Return the (X, Y) coordinate for the center point of the cell that contains the specified text.  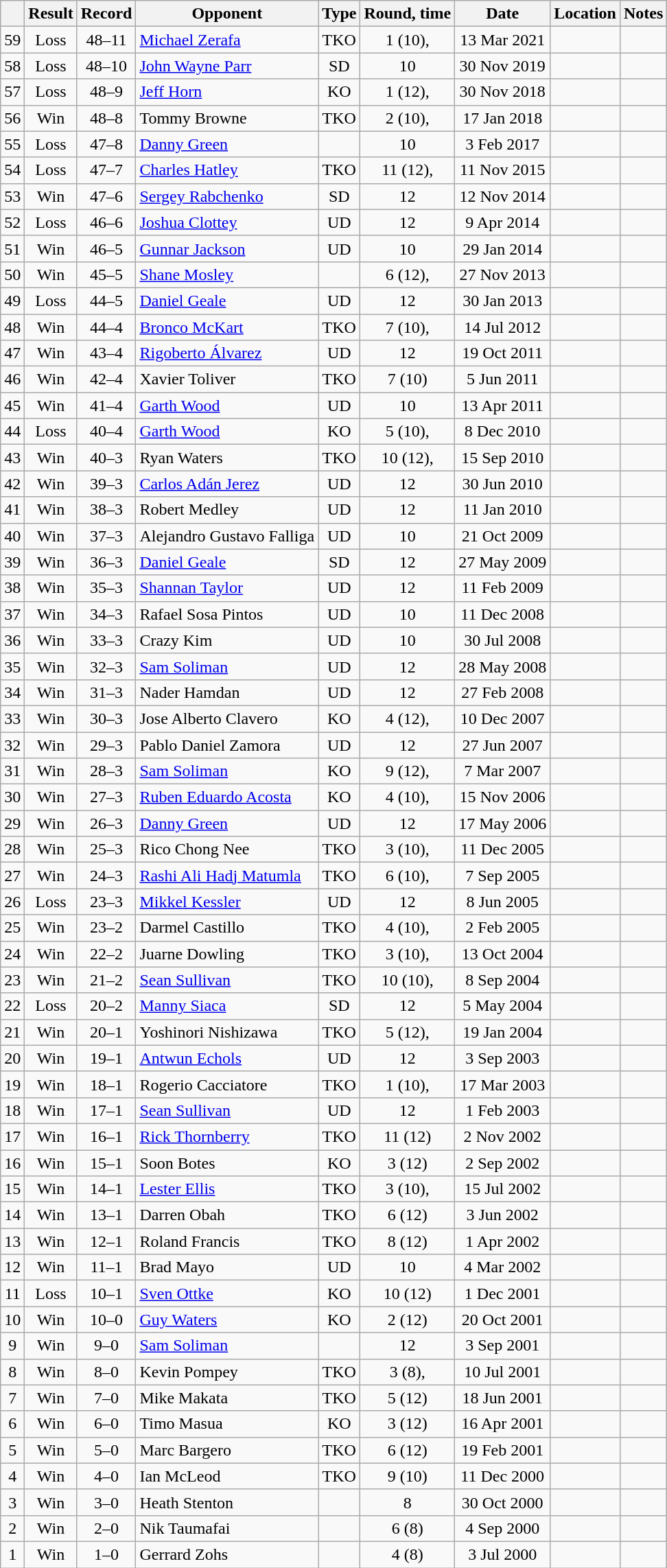
11 Jan 2010 (502, 510)
1 (12, 1554)
27 Jun 2007 (502, 745)
1 Feb 2003 (502, 1110)
3 Sep 2001 (502, 1346)
Crazy Kim (227, 640)
Timo Masua (227, 1424)
39 (12, 562)
7 (10), (408, 327)
7 (10) (408, 379)
50 (12, 274)
14 Jul 2012 (502, 327)
Pablo Daniel Zamora (227, 745)
Guy Waters (227, 1320)
15 Sep 2010 (502, 458)
31–3 (106, 692)
Round, time (408, 14)
20–2 (106, 1006)
16 (12, 1163)
30 Nov 2018 (502, 92)
Sven Ottke (227, 1294)
Mike Makata (227, 1398)
30–3 (106, 718)
27–3 (106, 797)
44–4 (106, 327)
5 (12), (408, 1032)
20–1 (106, 1032)
37 (12, 614)
Ryan Waters (227, 458)
17 (12, 1136)
33–3 (106, 640)
7 (12, 1398)
Ian McLeod (227, 1476)
41–4 (106, 406)
11 Dec 2005 (502, 850)
5–0 (106, 1450)
30 Jan 2013 (502, 301)
11 Dec 2000 (502, 1476)
Alejandro Gustavo Falliga (227, 536)
47–7 (106, 170)
43 (12, 458)
48–10 (106, 66)
44 (12, 432)
2–0 (106, 1528)
36 (12, 640)
25 (12, 928)
24 (12, 954)
13 Oct 2004 (502, 954)
17–1 (106, 1110)
13 Mar 2021 (502, 40)
30 Jul 2008 (502, 640)
Location (585, 14)
Bronco McKart (227, 327)
10 (12), (408, 458)
38 (12, 588)
57 (12, 92)
52 (12, 222)
Antwun Echols (227, 1058)
8 Sep 2004 (502, 980)
56 (12, 118)
31 (12, 771)
19 (12, 1084)
8 Jun 2005 (502, 902)
Tommy Browne (227, 118)
Rafael Sosa Pintos (227, 614)
38–3 (106, 510)
Michael Zerafa (227, 40)
3 (8), (408, 1372)
4–0 (106, 1476)
9 (12, 1346)
Date (502, 14)
3–0 (106, 1502)
Heath Stenton (227, 1502)
27 Feb 2008 (502, 692)
30 (12, 797)
46 (12, 379)
Gunnar Jackson (227, 248)
6 (10), (408, 876)
15 Nov 2006 (502, 797)
Type (339, 14)
13 (12, 1241)
12 Nov 2014 (502, 196)
27 May 2009 (502, 562)
25–3 (106, 850)
11 (12), (408, 170)
39–3 (106, 484)
27 Nov 2013 (502, 274)
48–8 (106, 118)
59 (12, 40)
Rashi Ali Hadj Matumla (227, 876)
23–3 (106, 902)
19 Oct 2011 (502, 353)
6 (12), (408, 274)
35 (12, 666)
6 (12, 1424)
16–1 (106, 1136)
Nik Taumafai (227, 1528)
23 (12, 980)
Xavier Toliver (227, 379)
Shannan Taylor (227, 588)
53 (12, 196)
35–3 (106, 588)
18–1 (106, 1084)
48–11 (106, 40)
Mikkel Kessler (227, 902)
Kevin Pompey (227, 1372)
3 Jun 2002 (502, 1215)
48–9 (106, 92)
43–4 (106, 353)
21 Oct 2009 (502, 536)
Manny Siaca (227, 1006)
22–2 (106, 954)
29–3 (106, 745)
8 Dec 2010 (502, 432)
Yoshinori Nishizawa (227, 1032)
18 Jun 2001 (502, 1398)
Charles Hatley (227, 170)
4 (12, 1476)
40–3 (106, 458)
Brad Mayo (227, 1267)
10 Jul 2001 (502, 1372)
Jose Alberto Clavero (227, 718)
Rick Thornberry (227, 1136)
26–3 (106, 823)
47–8 (106, 144)
2 (10), (408, 118)
Juarne Dowling (227, 954)
11 (12) (408, 1136)
Ruben Eduardo Acosta (227, 797)
9 Apr 2014 (502, 222)
Joshua Clottey (227, 222)
5 Jun 2011 (502, 379)
5 May 2004 (502, 1006)
1 Dec 2001 (502, 1294)
32 (12, 745)
4 Mar 2002 (502, 1267)
48 (12, 327)
3 Feb 2017 (502, 144)
58 (12, 66)
5 (10), (408, 432)
9 (12), (408, 771)
21–2 (106, 980)
40–4 (106, 432)
27 (12, 876)
5 (12, 1450)
Rigoberto Álvarez (227, 353)
2 Nov 2002 (502, 1136)
29 Jan 2014 (502, 248)
Gerrard Zohs (227, 1554)
8–0 (106, 1372)
19 Feb 2001 (502, 1450)
Carlos Adán Jerez (227, 484)
14 (12, 1215)
20 (12, 1058)
Robert Medley (227, 510)
11 Feb 2009 (502, 588)
14–1 (106, 1189)
16 Apr 2001 (502, 1424)
49 (12, 301)
28–3 (106, 771)
42 (12, 484)
20 Oct 2001 (502, 1320)
3 (12, 1502)
34 (12, 692)
Roland Francis (227, 1241)
28 (12, 850)
10 (10), (408, 980)
Sergey Rabchenko (227, 196)
Darren Obah (227, 1215)
1 Apr 2002 (502, 1241)
47 (12, 353)
13 Apr 2011 (502, 406)
46–5 (106, 248)
19–1 (106, 1058)
26 (12, 902)
9–0 (106, 1346)
41 (12, 510)
Jeff Horn (227, 92)
15–1 (106, 1163)
8 (12) (408, 1241)
10–0 (106, 1320)
4 (8) (408, 1554)
Shane Mosley (227, 274)
1 (12), (408, 92)
10 (12) (408, 1294)
36–3 (106, 562)
23–2 (106, 928)
Result (51, 14)
45–5 (106, 274)
2 (12) (408, 1320)
55 (12, 144)
John Wayne Parr (227, 66)
21 (12, 1032)
44–5 (106, 301)
17 Mar 2003 (502, 1084)
33 (12, 718)
Rico Chong Nee (227, 850)
Nader Hamdan (227, 692)
17 Jan 2018 (502, 118)
54 (12, 170)
2 Feb 2005 (502, 928)
17 May 2006 (502, 823)
15 Jul 2002 (502, 1189)
Rogerio Cacciatore (227, 1084)
1–0 (106, 1554)
37–3 (106, 536)
9 (10) (408, 1476)
2 Sep 2002 (502, 1163)
Darmel Castillo (227, 928)
40 (12, 536)
13–1 (106, 1215)
51 (12, 248)
7–0 (106, 1398)
10–1 (106, 1294)
4 Sep 2000 (502, 1528)
32–3 (106, 666)
Marc Bargero (227, 1450)
19 Jan 2004 (502, 1032)
Soon Botes (227, 1163)
30 Jun 2010 (502, 484)
11 Nov 2015 (502, 170)
30 Oct 2000 (502, 1502)
34–3 (106, 614)
2 (12, 1528)
12–1 (106, 1241)
11 (12, 1294)
45 (12, 406)
15 (12, 1189)
3 Jul 2000 (502, 1554)
11–1 (106, 1267)
Opponent (227, 14)
3 Sep 2003 (502, 1058)
6 (8) (408, 1528)
7 Mar 2007 (502, 771)
46–6 (106, 222)
47–6 (106, 196)
7 Sep 2005 (502, 876)
10 Dec 2007 (502, 718)
4 (12), (408, 718)
22 (12, 1006)
30 Nov 2019 (502, 66)
29 (12, 823)
Notes (643, 14)
28 May 2008 (502, 666)
5 (12) (408, 1398)
42–4 (106, 379)
6–0 (106, 1424)
11 Dec 2008 (502, 614)
24–3 (106, 876)
18 (12, 1110)
Lester Ellis (227, 1189)
Record (106, 14)
